Determine the [X, Y] coordinate at the center of the cell enclosing the given text.  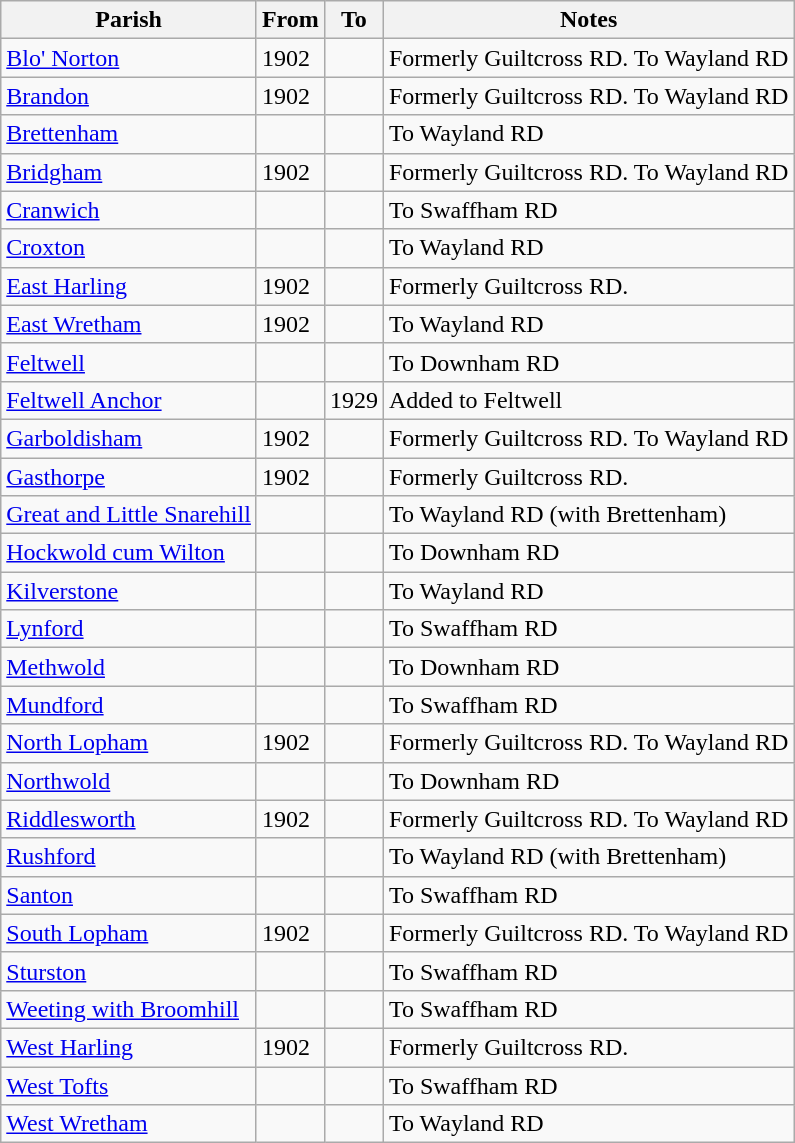
To [354, 20]
Santon [129, 895]
Brandon [129, 96]
Brettenham [129, 134]
Rushford [129, 857]
Weeting with Broomhill [129, 1009]
Garboldisham [129, 438]
Blo' Norton [129, 58]
Feltwell Anchor [129, 400]
1929 [354, 400]
Kilverstone [129, 591]
South Lopham [129, 933]
Bridgham [129, 172]
Mundford [129, 705]
West Tofts [129, 1085]
Croxton [129, 248]
Sturston [129, 971]
Added to Feltwell [588, 400]
Notes [588, 20]
Feltwell [129, 362]
Northwold [129, 781]
Parish [129, 20]
West Harling [129, 1047]
West Wretham [129, 1124]
Lynford [129, 629]
Hockwold cum Wilton [129, 553]
North Lopham [129, 743]
Riddlesworth [129, 819]
Methwold [129, 667]
East Wretham [129, 324]
East Harling [129, 286]
Cranwich [129, 210]
From [290, 20]
Great and Little Snarehill [129, 515]
Gasthorpe [129, 477]
